Provide the (X, Y) coordinate of the cell's center where the given text is located.  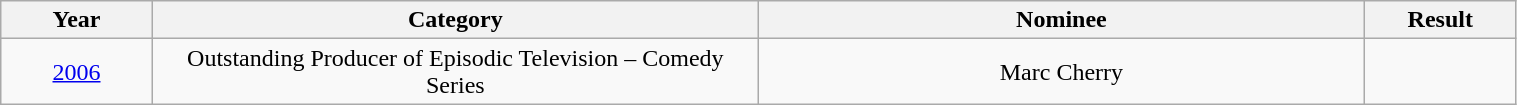
Marc Cherry (1061, 72)
Outstanding Producer of Episodic Television – Comedy Series (455, 72)
Nominee (1061, 20)
2006 (77, 72)
Category (455, 20)
Result (1440, 20)
Year (77, 20)
